Scan for the cell matching the given text and deliver its [X, Y] coordinate at center. 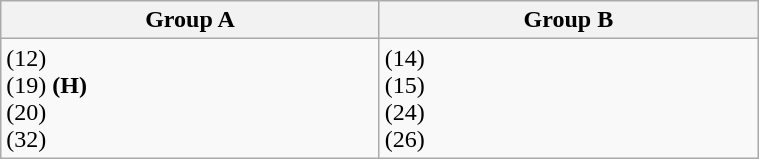
Group B [568, 20]
Group A [190, 20]
(12) (19) (H) (20) (32) [190, 98]
(14) (15) (24) (26) [568, 98]
